Detect which cell encompasses the target text, then output its [X, Y] center coordinate. 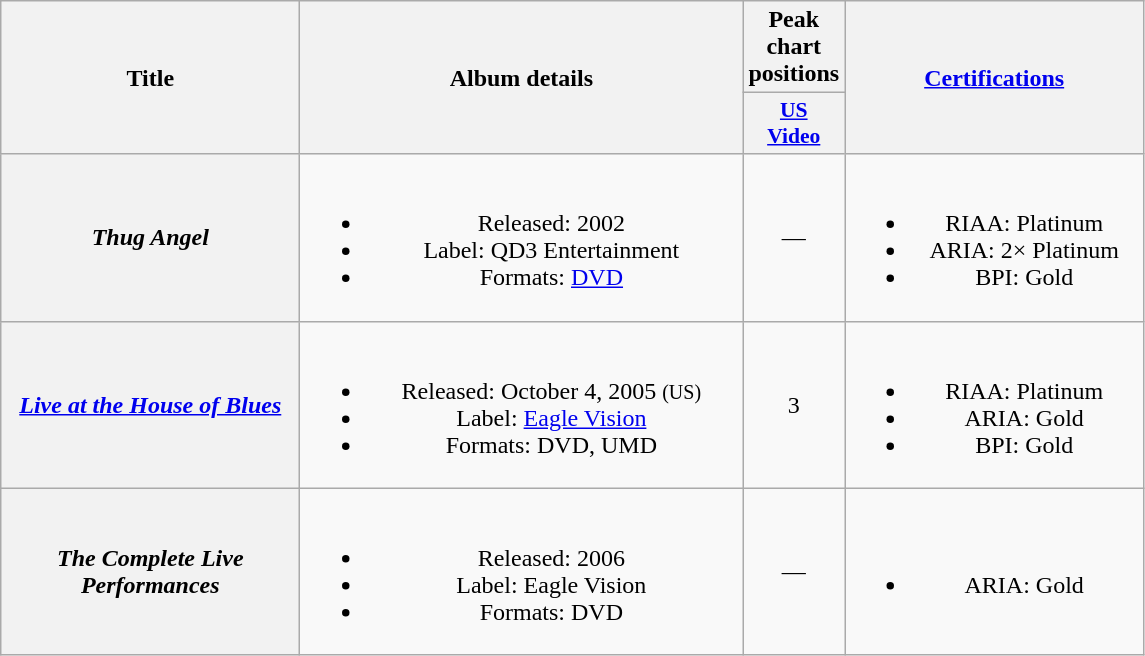
Live at the House of Blues [150, 404]
Released: October 4, 2005 (US)Label: Eagle VisionFormats: DVD, UMD [522, 404]
RIAA: PlatinumARIA: 2× PlatinumBPI: Gold [994, 238]
3 [794, 404]
Released: 2006Label: Eagle VisionFormats: DVD [522, 572]
Released: 2002Label: QD3 EntertainmentFormats: DVD [522, 238]
Album details [522, 78]
Thug Angel [150, 238]
Certifications [994, 78]
ARIA: Gold [994, 572]
Peak chart positions [794, 47]
USVideo [794, 124]
Title [150, 78]
The Complete Live Performances [150, 572]
RIAA: PlatinumARIA: GoldBPI: Gold [994, 404]
